Extract the [X, Y] coordinate from the center of the cell holding the provided text.  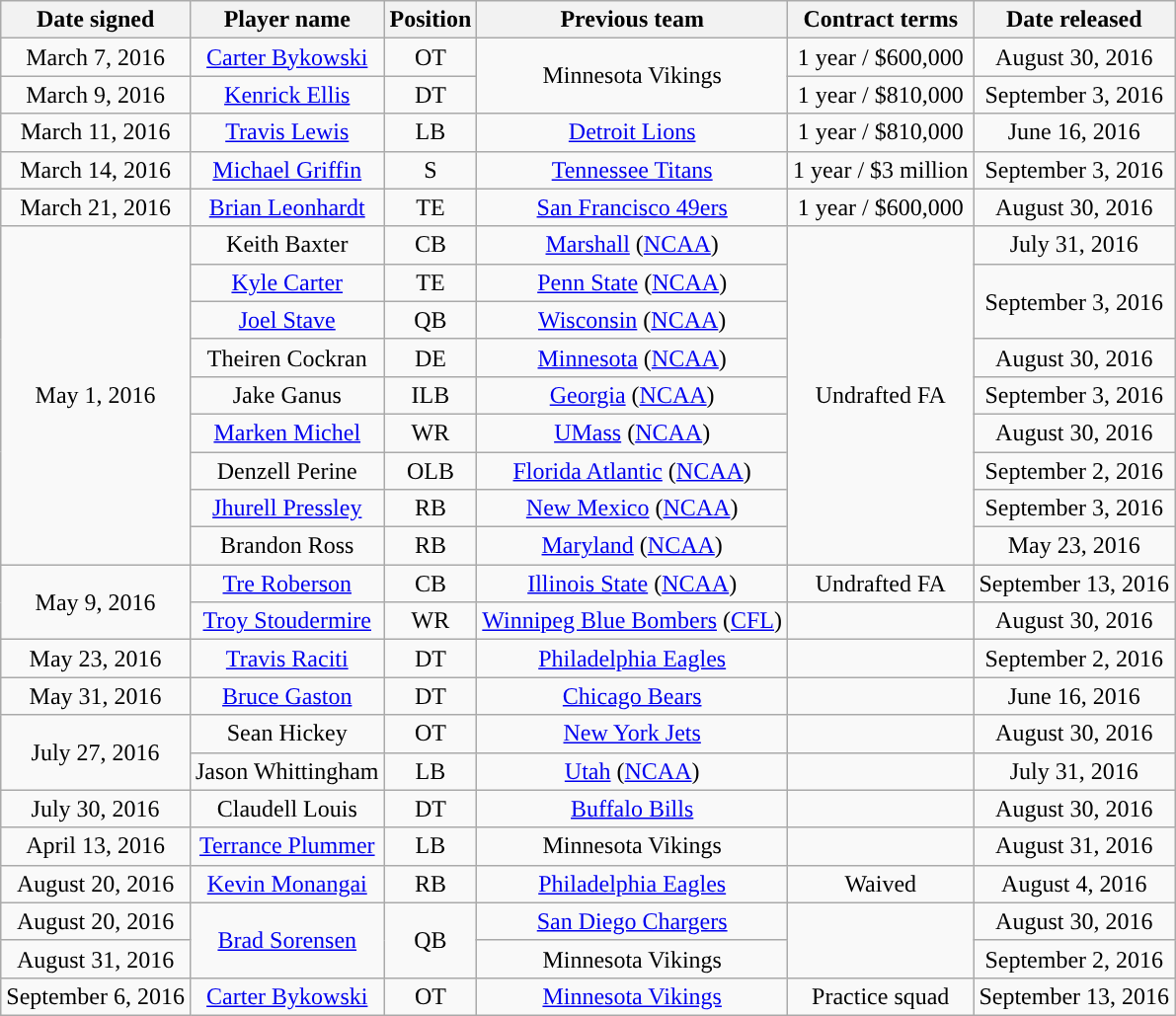
March 21, 2016 [96, 207]
March 9, 2016 [96, 95]
August 4, 2016 [1074, 884]
San Francisco 49ers [632, 207]
Theiren Cockran [286, 357]
Date signed [96, 20]
May 1, 2016 [96, 395]
Chicago Bears [632, 696]
San Diego Chargers [632, 921]
Marshall (NCAA) [632, 245]
Travis Raciti [286, 659]
Utah (NCAA) [632, 771]
Michael Griffin [286, 170]
Tre Roberson [286, 584]
Terrance Plummer [286, 846]
Winnipeg Blue Bombers (CFL) [632, 621]
Practice squad [881, 996]
Contract terms [881, 20]
Brad Sorensen [286, 940]
Sean Hickey [286, 734]
Georgia (NCAA) [632, 395]
Date released [1074, 20]
Minnesota (NCAA) [632, 357]
Previous team [632, 20]
ILB [431, 395]
Florida Atlantic (NCAA) [632, 471]
Waived [881, 884]
Penn State (NCAA) [632, 282]
March 14, 2016 [96, 170]
Marken Michel [286, 432]
July 30, 2016 [96, 809]
Detroit Lions [632, 132]
March 11, 2016 [96, 132]
Illinois State (NCAA) [632, 584]
Maryland (NCAA) [632, 546]
May 31, 2016 [96, 696]
Position [431, 20]
Brandon Ross [286, 546]
Tennessee Titans [632, 170]
1 year / $3 million [881, 170]
Kyle Carter [286, 282]
Bruce Gaston [286, 696]
Claudell Louis [286, 809]
Jake Ganus [286, 395]
Keith Baxter [286, 245]
May 9, 2016 [96, 602]
Buffalo Bills [632, 809]
OLB [431, 471]
March 7, 2016 [96, 57]
New York Jets [632, 734]
April 13, 2016 [96, 846]
Jason Whittingham [286, 771]
Player name [286, 20]
DE [431, 357]
July 27, 2016 [96, 752]
Brian Leonhardt [286, 207]
Joel Stave [286, 320]
Wisconsin (NCAA) [632, 320]
S [431, 170]
Troy Stoudermire [286, 621]
New Mexico (NCAA) [632, 508]
September 6, 2016 [96, 996]
Jhurell Pressley [286, 508]
UMass (NCAA) [632, 432]
Kenrick Ellis [286, 95]
Travis Lewis [286, 132]
Denzell Perine [286, 471]
Kevin Monangai [286, 884]
